Return [x, y] of the center of cell containing provided text 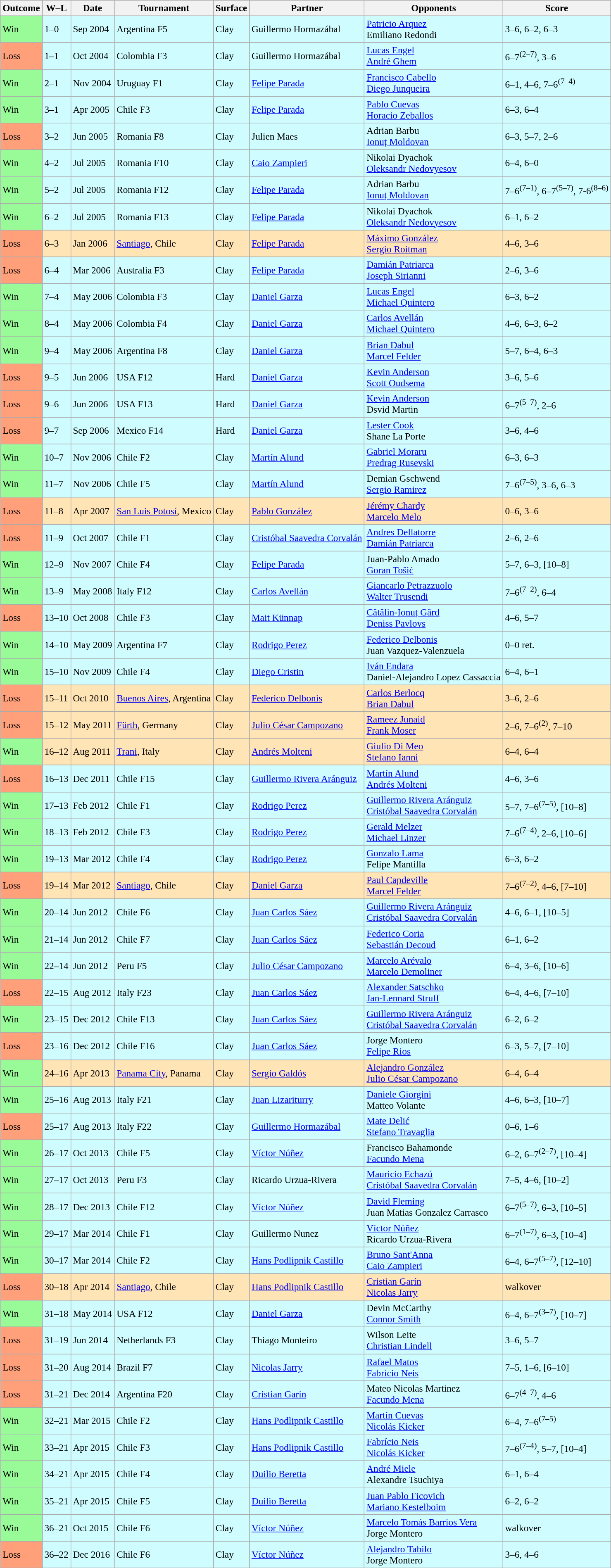
Mait Künnap [307, 618]
1–0 [56, 29]
6–3, 6–4 [557, 109]
36–22 [56, 1555]
5–7, 6–4, 6–3 [557, 350]
Chile F13 [164, 1019]
5–7, 7–6(7–5), [10–8] [557, 805]
4–6, 6–1, [10–5] [557, 912]
Jun 2005 [93, 136]
14–10 [56, 644]
Jan 2006 [93, 243]
Trani, Italy [164, 752]
16–12 [56, 752]
W–L [56, 8]
31–18 [56, 1314]
Italy F22 [164, 1126]
Francisco Cabello Diego Junqueira [434, 83]
Argentina F8 [164, 350]
Damián Patriarca Joseph Sirianni [434, 270]
Mar 2015 [93, 1421]
Australia F3 [164, 270]
26–17 [56, 1153]
25–17 [56, 1126]
7–6(7–4), 5–7, [10–4] [557, 1447]
5–7, 6–3, [10–8] [557, 564]
Score [557, 8]
Netherlands F3 [164, 1340]
Chile F16 [164, 1046]
6–3, 5–7, [7–10] [557, 1046]
Fürth, Germany [164, 725]
3–1 [56, 109]
Federico Delbonis Juan Vazquez-Valenzuela [434, 644]
24–16 [56, 1073]
May 2011 [93, 725]
6–3, 5–7, 2–6 [557, 136]
Juan Lizariturry [307, 1100]
2–6, 3–6 [557, 270]
6–2, 6–7(2–7), [10–4] [557, 1153]
Panama City, Panama [164, 1073]
Tournament [164, 8]
Nov 2009 [93, 672]
35–21 [56, 1501]
22–14 [56, 966]
Peru F5 [164, 966]
Oct 2015 [93, 1528]
4–2 [56, 163]
Fabrício Neis Nicolás Kicker [434, 1447]
Lucas Engel Michael Quintero [434, 297]
Mateo Nicolas Martinez Facundo Mena [434, 1394]
Oct 2004 [93, 56]
Pablo Cuevas Horacio Zeballos [434, 109]
Apr 2007 [93, 511]
3–6, 5–7 [557, 1340]
9–6 [56, 404]
Sep 2006 [93, 430]
28–17 [56, 1206]
5–2 [56, 190]
6–7(2–7), 3–6 [557, 56]
Nicolas Jarry [307, 1367]
Marcelo Arévalo Marcelo Demoliner [434, 966]
André Miele Alexandre Tsuchiya [434, 1474]
6–3 [56, 243]
12–9 [56, 564]
6–7(1–7), 6–3, [10–4] [557, 1233]
Guillermo Rivera Aránguiz [307, 778]
7–6(7–1), 6–7(5–7), 7-6(8–6) [557, 190]
6–2 [56, 216]
Italy F23 [164, 992]
Romania F13 [164, 216]
6–4, 6–1 [557, 672]
6–4 [56, 270]
29–17 [56, 1233]
David Fleming Juan Matias Gonzalez Carrasco [434, 1206]
7–5, 1–6, [6–10] [557, 1367]
15–10 [56, 672]
Nov 2007 [93, 564]
Argentina F7 [164, 644]
3–6, 6–2, 6–3 [557, 29]
Surface [231, 8]
Sergio Galdós [307, 1073]
Brian Dabul Marcel Felder [434, 350]
Argentina F20 [164, 1394]
Kevin Anderson Scott Oudsema [434, 377]
19–13 [56, 858]
Julien Maes [307, 136]
Partner [307, 8]
7–4 [56, 297]
Buenos Aires, Argentina [164, 698]
19–14 [56, 886]
31–19 [56, 1340]
Dec 2011 [93, 778]
6–4, 4–6, [7–10] [557, 992]
Argentina F5 [164, 29]
Marcelo Tomás Barrios Vera Jorge Montero [434, 1528]
4–6, 5–7 [557, 618]
33–21 [56, 1447]
Dec 2014 [93, 1394]
6–4, 3–6, [10–6] [557, 966]
9–7 [56, 430]
31–21 [56, 1394]
Francisco Bahamonde Facundo Mena [434, 1153]
2–6, 7–6(2), 7–10 [557, 725]
6–4, 6–7(3–7), [10–7] [557, 1314]
27–17 [56, 1180]
Devin McCarthy Connor Smith [434, 1314]
Brazil F7 [164, 1367]
May 2014 [93, 1314]
Peru F3 [164, 1180]
Gerald Melzer Michael Linzer [434, 832]
Carlos Avellán [307, 591]
Gabriel Moraru Predrag Rusevski [434, 458]
7–6(7–2), 4–6, [7–10] [557, 886]
Chile F15 [164, 778]
Rafael Matos Fabrício Neis [434, 1367]
18–13 [56, 832]
Giulio Di Meo Stefano Ianni [434, 752]
Dec 2016 [93, 1555]
Ricardo Urzua-Rivera [307, 1180]
Outcome [21, 8]
0–6, 3–6 [557, 511]
6–4, 7–6(7–5) [557, 1421]
25–16 [56, 1100]
Andres Dellatorre Damián Patriarca [434, 538]
Caio Zampieri [307, 163]
7–6(7–5), 3–6, 6–3 [557, 484]
21–14 [56, 939]
Mauricio Echazú Cristóbal Saavedra Corvalán [434, 1180]
Rameez Junaid Frank Moser [434, 725]
6–3, 6–3 [557, 458]
Oct 2007 [93, 538]
7–5, 4–6, [10–2] [557, 1180]
Oct 2010 [93, 698]
Diego Cristin [307, 672]
Aug 2012 [93, 992]
6–7(5–7), 2–6 [557, 404]
Juan-Pablo Amado Goran Tošić [434, 564]
6–4, 6–0 [557, 163]
Nov 2004 [93, 83]
Apr 2014 [93, 1287]
Martín Cuevas Nicolás Kicker [434, 1421]
1–1 [56, 56]
Lucas Engel André Ghem [434, 56]
Jérémy Chardy Marcelo Melo [434, 511]
Federico Delbonis [307, 698]
6–4, 6–7(5–7), [12–10] [557, 1260]
Romania F10 [164, 163]
Carlos Avellán Michael Quintero [434, 324]
8–4 [56, 324]
34–21 [56, 1474]
Apr 2005 [93, 109]
Máximo González Sergio Roitman [434, 243]
13–9 [56, 591]
2–1 [56, 83]
Cristian Garín [307, 1394]
15–11 [56, 698]
3–6, 2–6 [557, 698]
3–2 [56, 136]
Patricio Arquez Emiliano Redondi [434, 29]
Lester Cook Shane La Porte [434, 430]
6–7(4–7), 4–6 [557, 1394]
May 2008 [93, 591]
Cătălin-Ionuț Gârd Deniss Pavlovs [434, 618]
23–16 [56, 1046]
0–0 ret. [557, 644]
Kevin Anderson Dsvid Martin [434, 404]
15–12 [56, 725]
Federico Coria Sebastián Decoud [434, 939]
Romania F12 [164, 190]
May 2009 [93, 644]
20–14 [56, 912]
Aug 2011 [93, 752]
San Luis Potosí, Mexico [164, 511]
Mar 2006 [93, 270]
9–5 [56, 377]
Bruno Sant'Anna Caio Zampieri [434, 1260]
9–4 [56, 350]
Opponents [434, 8]
32–21 [56, 1421]
11–9 [56, 538]
13–10 [56, 618]
Carlos Berlocq Brian Dabul [434, 698]
Paul Capdeville Marcel Felder [434, 886]
Jorge Montero Felipe Rios [434, 1046]
USA F13 [164, 404]
31–20 [56, 1367]
6–1, 4–6, 7–6(7–4) [557, 83]
7–6(7–4), 2–6, [10–6] [557, 832]
Daniele Giorgini Matteo Volante [434, 1100]
36–21 [56, 1528]
Juan Pablo Ficovich Mariano Kestelboim [434, 1501]
Mate Delić Stefano Travaglia [434, 1126]
11–7 [56, 484]
6–7(5–7), 6–3, [10–5] [557, 1206]
Alejandro Tabilo Jorge Montero [434, 1555]
Thiago Monteiro [307, 1340]
Guillermo Nunez [307, 1233]
30–18 [56, 1287]
4–6, 6–3, [10–7] [557, 1100]
2–6, 2–6 [557, 538]
Aug 2014 [93, 1367]
Italy F12 [164, 591]
0–6, 1–6 [557, 1126]
Italy F21 [164, 1100]
Date [93, 8]
Apr 2013 [93, 1073]
17–13 [56, 805]
Víctor Núñez Ricardo Urzua-Rivera [434, 1233]
Andrés Molteni [307, 752]
23–15 [56, 1019]
Colombia F4 [164, 324]
Alexander Satschko Jan-Lennard Struff [434, 992]
4–6, 6–3, 6–2 [557, 324]
Pablo González [307, 511]
Sep 2004 [93, 29]
Wilson Leite Christian Lindell [434, 1340]
Chile F12 [164, 1206]
Giancarlo Petrazzuolo Walter Trusendi [434, 591]
30–17 [56, 1260]
10–7 [56, 458]
7–6(7–2), 6–4 [557, 591]
Martín Alund Andrés Molteni [434, 778]
Cristóbal Saavedra Corvalán [307, 538]
Cristian Garín Nicolas Jarry [434, 1287]
Jun 2014 [93, 1340]
Chile F7 [164, 939]
Oct 2008 [93, 618]
Romania F8 [164, 136]
Iván Endara Daniel-Alejandro Lopez Cassaccia [434, 672]
Demian Gschwend Sergio Ramirez [434, 484]
Mexico F14 [164, 430]
22–15 [56, 992]
Gonzalo Lama Felipe Mantilla [434, 858]
16–13 [56, 778]
3–6, 5–6 [557, 377]
11–8 [56, 511]
Dec 2013 [93, 1206]
6–1, 6–4 [557, 1474]
Uruguay F1 [164, 83]
Alejandro González Julio César Campozano [434, 1073]
